Return the (x, y) coordinate for the center point of the cell that contains the specified text.  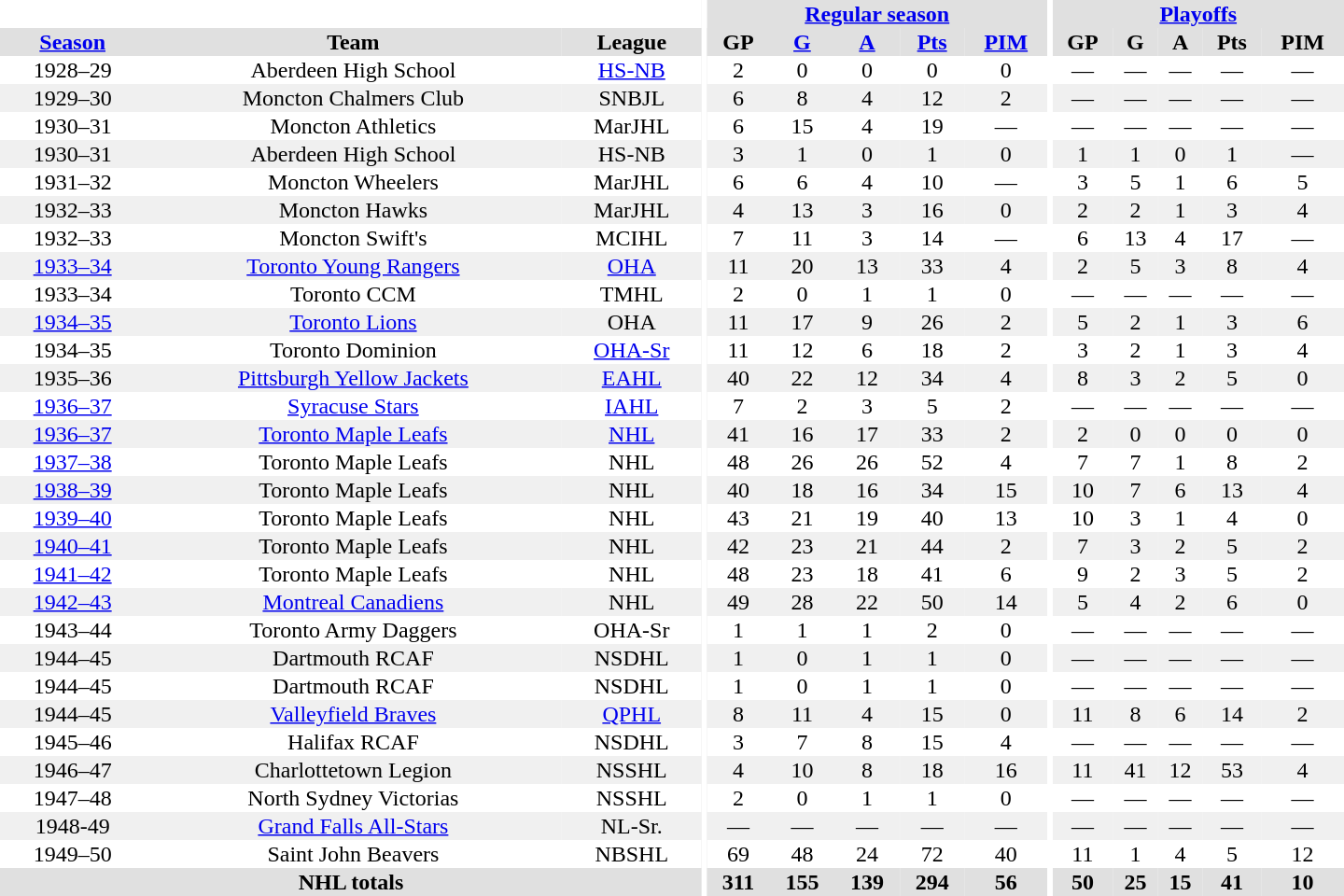
69 (737, 854)
IAHL (631, 406)
20 (803, 266)
44 (932, 546)
1929–30 (73, 98)
Montreal Canadiens (353, 602)
Halifax RCAF (353, 742)
Moncton Athletics (353, 126)
NHL totals (351, 882)
MCIHL (631, 238)
53 (1232, 770)
1949–50 (73, 854)
Charlottetown Legion (353, 770)
Grand Falls All-Stars (353, 826)
Toronto Dominion (353, 350)
Regular season (877, 14)
Season (73, 42)
155 (803, 882)
1931–32 (73, 182)
North Sydney Victorias (353, 798)
QPHL (631, 714)
139 (867, 882)
24 (867, 854)
1938–39 (73, 490)
Pittsburgh Yellow Jackets (353, 378)
1942–43 (73, 602)
Moncton Swift's (353, 238)
1947–48 (73, 798)
Moncton Hawks (353, 210)
49 (737, 602)
Playoffs (1198, 14)
1943–44 (73, 630)
1940–41 (73, 546)
52 (932, 462)
1946–47 (73, 770)
1935–36 (73, 378)
SNBJL (631, 98)
TMHL (631, 294)
1948-49 (73, 826)
1928–29 (73, 70)
NBSHL (631, 854)
Toronto Young Rangers (353, 266)
NL-Sr. (631, 826)
Team (353, 42)
1945–46 (73, 742)
311 (737, 882)
Toronto Lions (353, 322)
43 (737, 518)
1939–40 (73, 518)
28 (803, 602)
League (631, 42)
Moncton Wheelers (353, 182)
Toronto Army Daggers (353, 630)
Saint John Beavers (353, 854)
25 (1135, 882)
EAHL (631, 378)
1937–38 (73, 462)
72 (932, 854)
Moncton Chalmers Club (353, 98)
Syracuse Stars (353, 406)
1941–42 (73, 574)
Valleyfield Braves (353, 714)
Toronto CCM (353, 294)
294 (932, 882)
42 (737, 546)
56 (1006, 882)
